Output the (X, Y) coordinate of the center of the cell containing the given text.  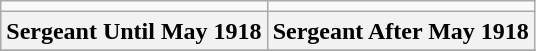
Sergeant After May 1918 (400, 31)
Sergeant Until May 1918 (134, 31)
